Capture the cell that displays the provided text and extract its [x, y] central coordinate. 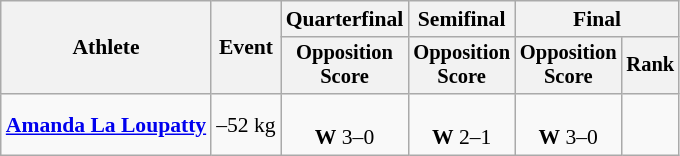
Final [597, 19]
–52 kg [246, 124]
Event [246, 48]
Rank [651, 66]
Quarterfinal [345, 19]
Amanda La Loupatty [106, 124]
Athlete [106, 48]
W 2–1 [462, 124]
Semifinal [462, 19]
